Determine the [x, y] coordinate at the center of the cell enclosing the given text.  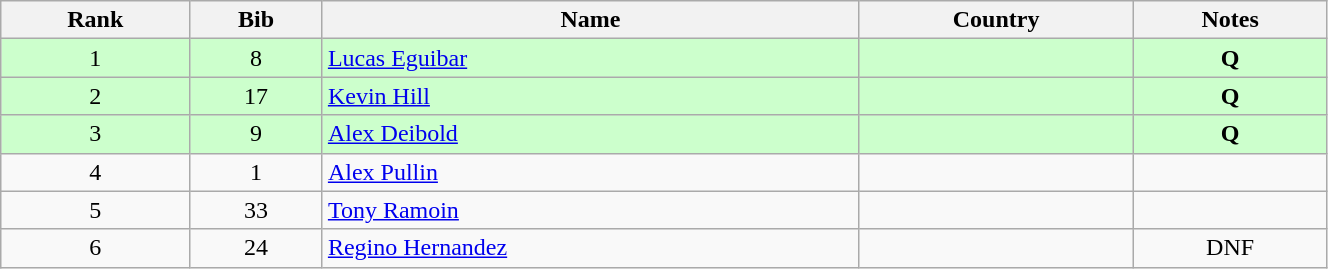
Alex Pullin [590, 172]
Notes [1230, 20]
Tony Ramoin [590, 210]
6 [96, 248]
2 [96, 96]
Regino Hernandez [590, 248]
33 [256, 210]
Kevin Hill [590, 96]
24 [256, 248]
DNF [1230, 248]
3 [96, 134]
Alex Deibold [590, 134]
4 [96, 172]
17 [256, 96]
Rank [96, 20]
9 [256, 134]
Bib [256, 20]
Country [996, 20]
Lucas Eguibar [590, 58]
8 [256, 58]
Name [590, 20]
5 [96, 210]
